Return the (X, Y) coordinate for the center point of the cell that contains the specified text.  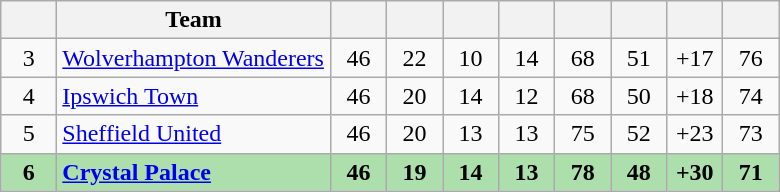
Ipswich Town (194, 96)
+23 (695, 134)
71 (751, 172)
74 (751, 96)
Crystal Palace (194, 172)
Team (194, 20)
75 (583, 134)
3 (29, 58)
4 (29, 96)
50 (639, 96)
52 (639, 134)
73 (751, 134)
5 (29, 134)
22 (414, 58)
12 (527, 96)
Sheffield United (194, 134)
+17 (695, 58)
78 (583, 172)
+18 (695, 96)
48 (639, 172)
10 (470, 58)
19 (414, 172)
Wolverhampton Wanderers (194, 58)
76 (751, 58)
+30 (695, 172)
51 (639, 58)
6 (29, 172)
